Scan for the cell matching the given text and deliver its (x, y) coordinate at center. 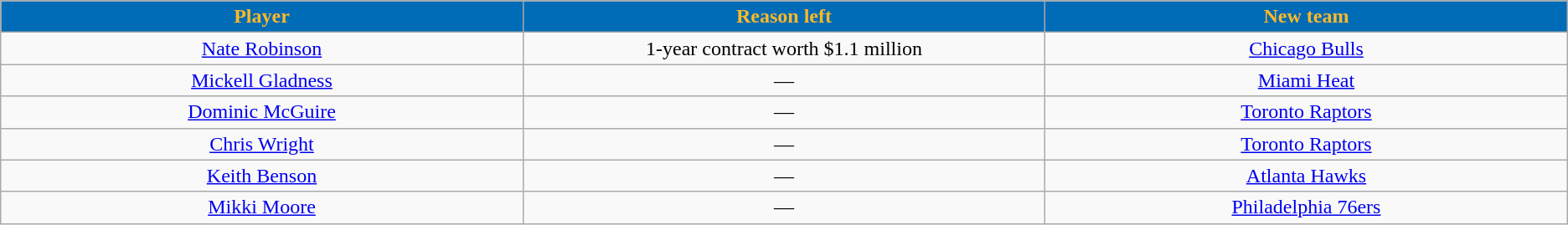
Nate Robinson (261, 49)
Miami Heat (1307, 80)
Keith Benson (261, 176)
New team (1307, 17)
Mickell Gladness (261, 80)
Atlanta Hawks (1307, 176)
Dominic McGuire (261, 112)
Reason left (784, 17)
1-year contract worth $1.1 million (784, 49)
Mikki Moore (261, 207)
Player (261, 17)
Philadelphia 76ers (1307, 207)
Chicago Bulls (1307, 49)
Chris Wright (261, 144)
